From the cell containing the given text, extract its center point as (x, y) coordinate. 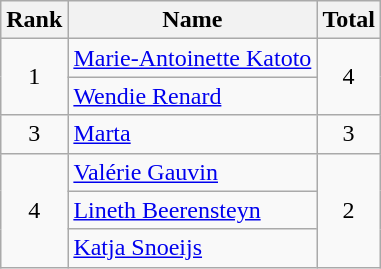
Valérie Gauvin (192, 172)
Wendie Renard (192, 96)
2 (349, 210)
Marta (192, 134)
Name (192, 20)
Total (349, 20)
Lineth Beerensteyn (192, 210)
Katja Snoeijs (192, 248)
Rank (34, 20)
Marie-Antoinette Katoto (192, 58)
1 (34, 77)
